Return the (x, y) coordinate for the center point of the cell that contains the specified text.  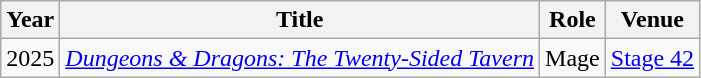
Dungeons & Dragons: The Twenty-Sided Tavern (300, 58)
2025 (30, 58)
Stage 42 (652, 58)
Title (300, 20)
Venue (652, 20)
Role (573, 20)
Mage (573, 58)
Year (30, 20)
